Return the (X, Y) coordinate for the center point of the cell that contains the specified text.  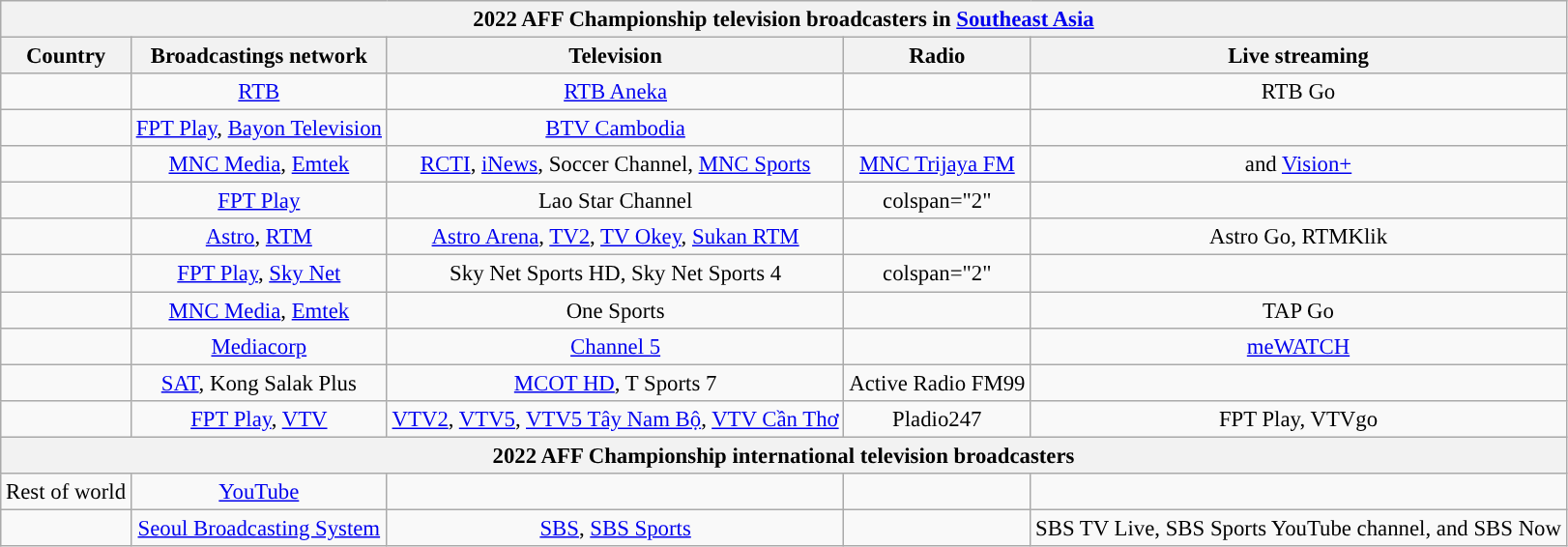
FPT Play, VTVgo (1299, 418)
FPT Play, Sky Net (259, 273)
Lao Star Channel (615, 201)
MCOT HD, T Sports 7 (615, 383)
BTV Cambodia (615, 129)
Broadcastings network (259, 56)
MNC Trijaya FM (938, 164)
meWATCH (1299, 346)
Seoul Broadcasting System (259, 528)
Astro Go, RTMKlik (1299, 237)
Astro Arena, TV2, TV Okey, Sukan RTM (615, 237)
Mediacorp (259, 346)
SAT, Kong Salak Plus (259, 383)
Television (615, 56)
VTV2, VTV5, VTV5 Tây Nam Bộ, VTV Cần Thơ (615, 418)
Astro, RTM (259, 237)
Pladio247 (938, 418)
SBS, SBS Sports (615, 528)
and Vision+ (1299, 164)
One Sports (615, 310)
YouTube (259, 492)
TAP Go (1299, 310)
FPT Play, Bayon Television (259, 129)
2022 AFF Championship television broadcasters in Southeast Asia (784, 19)
RCTI, iNews, Soccer Channel, MNC Sports (615, 164)
RTB Go (1299, 92)
Active Radio FM99 (938, 383)
RTB Aneka (615, 92)
FPT Play (259, 201)
RTB (259, 92)
2022 AFF Championship international television broadcasters (784, 455)
Sky Net Sports HD, Sky Net Sports 4 (615, 273)
SBS TV Live, SBS Sports YouTube channel, and SBS Now (1299, 528)
FPT Play, VTV (259, 418)
Radio (938, 56)
Live streaming (1299, 56)
Country (66, 56)
Channel 5 (615, 346)
Rest of world (66, 492)
